Search for the cell housing the specified text and yield its (x, y) center coordinate. 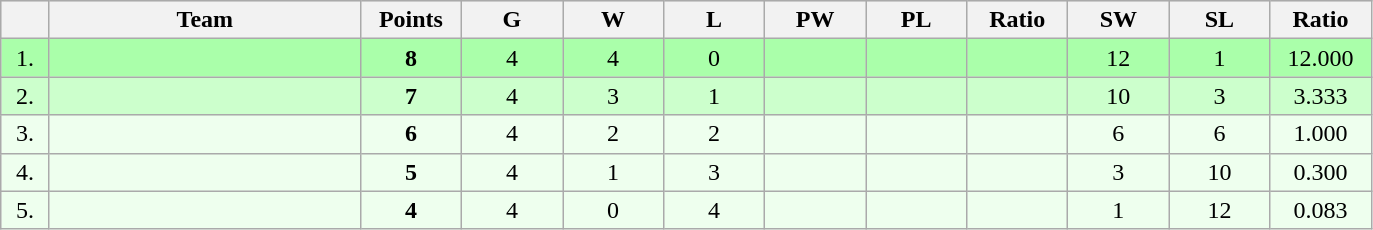
4. (26, 172)
SL (1220, 20)
8 (410, 58)
W (612, 20)
5 (410, 172)
7 (410, 96)
0.083 (1320, 210)
3.333 (1320, 96)
1.000 (1320, 134)
PW (816, 20)
Team (204, 20)
Points (410, 20)
12.000 (1320, 58)
5. (26, 210)
2. (26, 96)
G (512, 20)
SW (1118, 20)
3. (26, 134)
0.300 (1320, 172)
1. (26, 58)
L (714, 20)
PL (916, 20)
